For the text-containing cell, return its midpoint in [x, y] coordinate format. 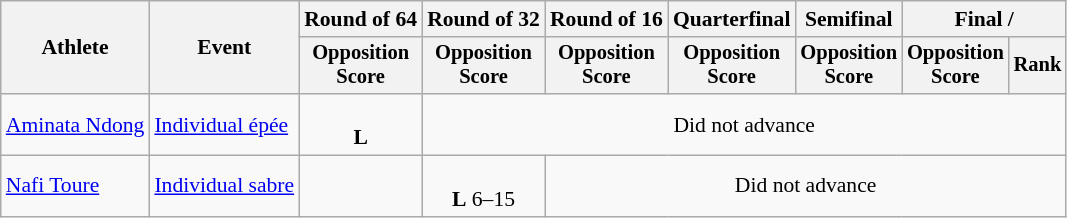
Aminata Ndong [76, 124]
Athlete [76, 48]
Round of 16 [606, 19]
L 6–15 [484, 186]
Quarterfinal [732, 19]
Final / [984, 19]
Nafi Toure [76, 186]
Individual sabre [224, 186]
Round of 32 [484, 19]
Rank [1038, 66]
Event [224, 48]
L [360, 124]
Individual épée [224, 124]
Semifinal [848, 19]
Round of 64 [360, 19]
